For the text-containing cell, return its midpoint in [x, y] coordinate format. 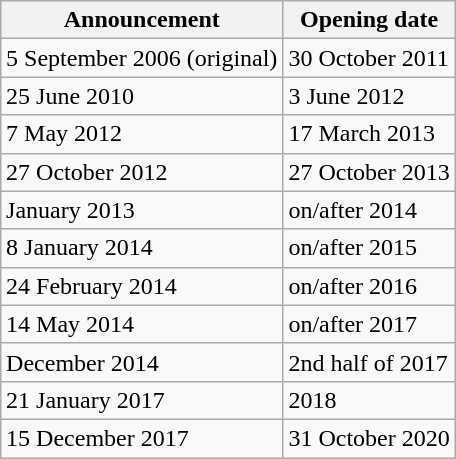
15 December 2017 [142, 438]
17 March 2013 [369, 134]
31 October 2020 [369, 438]
2nd half of 2017 [369, 362]
21 January 2017 [142, 400]
Opening date [369, 20]
25 June 2010 [142, 96]
7 May 2012 [142, 134]
3 June 2012 [369, 96]
27 October 2012 [142, 172]
on/after 2016 [369, 286]
5 September 2006 (original) [142, 58]
Announcement [142, 20]
14 May 2014 [142, 324]
24 February 2014 [142, 286]
December 2014 [142, 362]
8 January 2014 [142, 248]
on/after 2015 [369, 248]
on/after 2014 [369, 210]
30 October 2011 [369, 58]
27 October 2013 [369, 172]
on/after 2017 [369, 324]
January 2013 [142, 210]
2018 [369, 400]
